Locate the cell with the specified text and output its [X, Y] center coordinate. 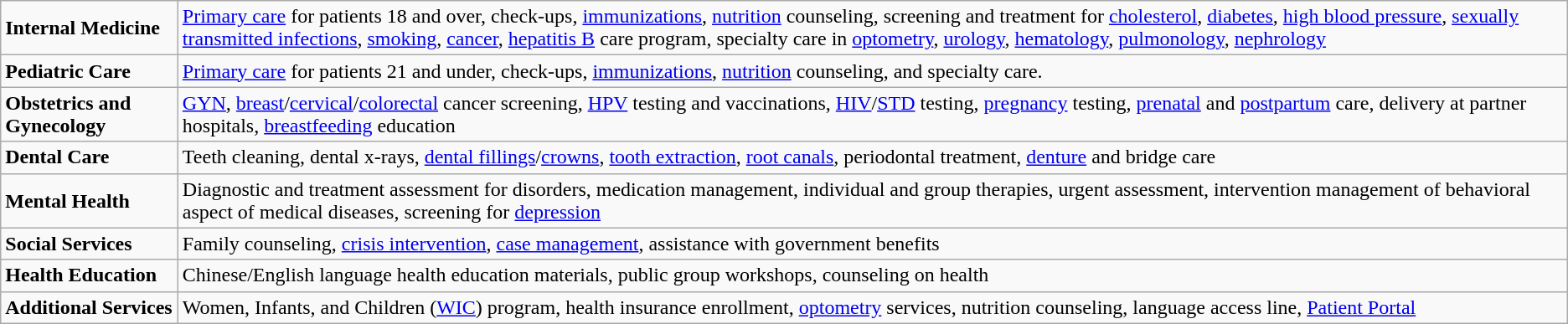
Mental Health [90, 201]
Dental Care [90, 157]
Social Services [90, 244]
Teeth cleaning, dental x-rays, dental fillings/crowns, tooth extraction, root canals, periodontal treatment, denture and bridge care [873, 157]
Chinese/English language health education materials, public group workshops, counseling on health [873, 275]
Health Education [90, 275]
Obstetrics and Gynecology [90, 114]
Family counseling, crisis intervention, case management, assistance with government benefits [873, 244]
Internal Medicine [90, 28]
Primary care for patients 21 and under, check-ups, immunizations, nutrition counseling, and specialty care. [873, 71]
Additional Services [90, 307]
Pediatric Care [90, 71]
